Return the (X, Y) coordinate for the center point of the cell that contains the specified text.  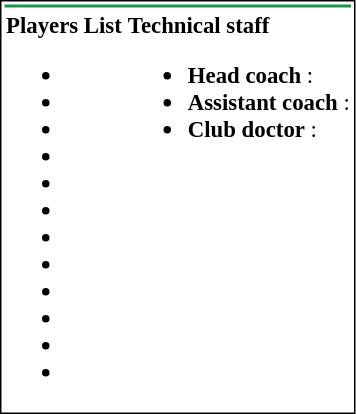
Players List (64, 210)
Technical staffHead coach : Assistant coach : Club doctor : (238, 210)
